Provide the (x, y) coordinate of the cell's center where the given text is located.  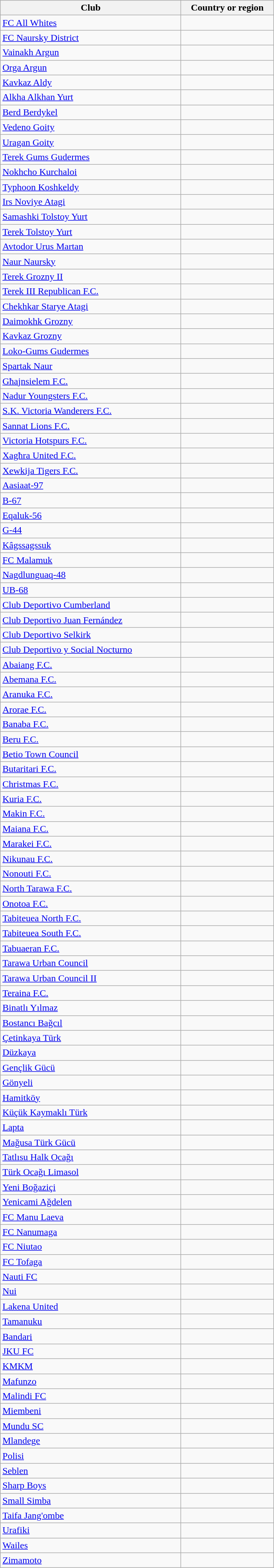
FC Tofaga (91, 1262)
Düzkaya (91, 1053)
JKU FC (91, 1351)
Nui (91, 1292)
B-67 (91, 500)
G-44 (91, 530)
Yenicami Ağdelen (91, 1202)
Club Deportivo Cumberland (91, 605)
Kavkaz Grozny (91, 336)
UB-68 (91, 590)
Vainakh Argun (91, 53)
FC Malamuk (91, 560)
Bandari (91, 1336)
Aasiaat-97 (91, 486)
Lapta (91, 1127)
Terek III Republican F.C. (91, 291)
Binatlı Yılmaz (91, 1008)
Gönyeli (91, 1082)
Beru F.C. (91, 739)
Club (91, 8)
Tabuaeran F.C. (91, 948)
Tabiteuea North F.C. (91, 919)
Nauti FC (91, 1277)
Wailes (91, 1545)
Vedeno Goity (91, 127)
FC Naursky District (91, 38)
Zimamoto (91, 1560)
Kavkaz Aldy (91, 82)
Lakena United (91, 1306)
Terek Tolstoy Yurt (91, 232)
Uragan Goity (91, 142)
Mafunzo (91, 1381)
Chekhkar Starye Atagi (91, 306)
Küçük Kaymaklı Türk (91, 1112)
Teraina F.C. (91, 993)
S.K. Victoria Wanderers F.C. (91, 411)
Terek Grozny II (91, 276)
Polisi (91, 1456)
Maiana F.C. (91, 829)
Yeni Boğaziçi (91, 1187)
FC Niutao (91, 1247)
Orga Argun (91, 67)
Nagdlunguaq-48 (91, 575)
Alkha Alkhan Yurt (91, 97)
Türk Ocağı Limasol (91, 1172)
Loko-Gums Gudermes (91, 351)
Xewkija Tigers F.C. (91, 471)
Club Deportivo y Social Nocturno (91, 649)
Naur Naursky (91, 262)
Nadur Youngsters F.C. (91, 396)
Sharp Boys (91, 1486)
Marakei F.C. (91, 844)
Malindi FC (91, 1396)
Onotoa F.C. (91, 903)
Christmas F.C. (91, 784)
Irs Noviye Atagi (91, 202)
Eqaluk-56 (91, 515)
Tabiteuea South F.C. (91, 933)
Taifa Jang'ombe (91, 1515)
Tamanuku (91, 1321)
Miembeni (91, 1411)
Typhoon Koshkeldy (91, 187)
Makin F.C. (91, 814)
Tarawa Urban Council (91, 963)
Nokhcho Kurchaloi (91, 172)
Sannat Lions F.C. (91, 426)
Kuria F.C. (91, 799)
FC All Whites (91, 23)
Club Deportivo Selkirk (91, 635)
Nonouti F.C. (91, 873)
Għajnsielem F.C. (91, 381)
Mlandege (91, 1441)
KMKM (91, 1366)
Bostancı Bağcıl (91, 1023)
Tatlısu Halk Ocağı (91, 1157)
Abaiang F.C. (91, 665)
Mağusa Türk Gücü (91, 1142)
Seblen (91, 1471)
Spartak Naur (91, 366)
Banaba F.C. (91, 724)
Country or region (227, 8)
Kâgssagssuk (91, 545)
Nikunau F.C. (91, 859)
Club Deportivo Juan Fernández (91, 620)
Victoria Hotspurs F.C. (91, 441)
North Tarawa F.C. (91, 888)
Butaritari F.C. (91, 769)
Terek Gums Gudermes (91, 157)
Berd Berdykel (91, 112)
Çetinkaya Türk (91, 1038)
Betio Town Council (91, 754)
Gençlik Gücü (91, 1068)
FC Manu Laeva (91, 1217)
Tarawa Urban Council II (91, 978)
Hamitköy (91, 1097)
Small Simba (91, 1501)
Samashki Tolstoy Yurt (91, 217)
Xagħra United F.C. (91, 456)
Abemana F.C. (91, 680)
Mundu SC (91, 1426)
Arorae F.C. (91, 709)
FC Nanumaga (91, 1232)
Aranuka F.C. (91, 695)
Avtodor Urus Martan (91, 247)
Urafiki (91, 1530)
Daimokhk Grozny (91, 321)
